Return the [X, Y] coordinate for the center point of the cell that contains the specified text.  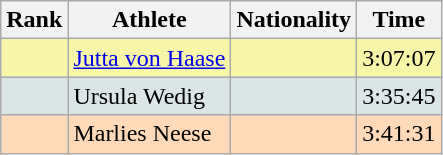
3:07:07 [399, 58]
Marlies Neese [150, 134]
Rank [34, 20]
Nationality [294, 20]
Ursula Wedig [150, 96]
3:41:31 [399, 134]
3:35:45 [399, 96]
Jutta von Haase [150, 58]
Time [399, 20]
Athlete [150, 20]
